Locate the cell with the specified text and output its (x, y) center coordinate. 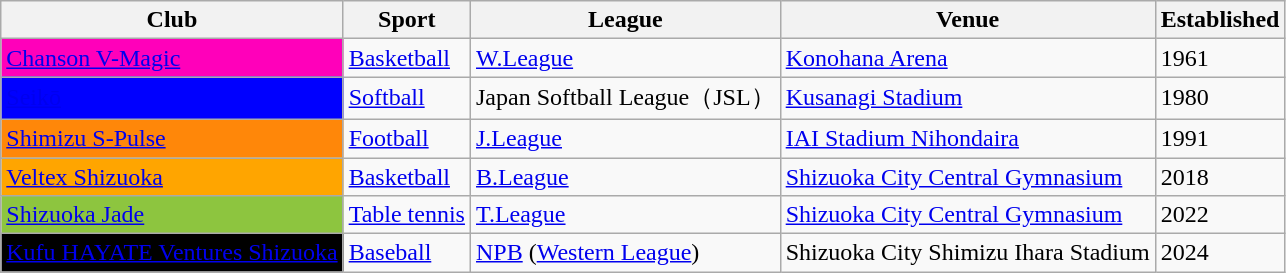
Shimizu S-Pulse (172, 138)
Kufu HAYATE Ventures Shizuoka (172, 253)
Sport (406, 20)
Japan Softball League（JSL） (625, 98)
W.League (625, 58)
T.League (625, 215)
1991 (1220, 138)
Table tennis (406, 215)
Konohana Arena (968, 58)
Shizuoka City Shimizu Ihara Stadium (968, 253)
Football (406, 138)
B.League (625, 177)
Established (1220, 20)
2018 (1220, 177)
IAI Stadium Nihondaira (968, 138)
2024 (1220, 253)
1980 (1220, 98)
Seikō (172, 98)
Softball (406, 98)
Veltex Shizuoka (172, 177)
League (625, 20)
Kusanagi Stadium (968, 98)
Baseball (406, 253)
Chanson V-Magic (172, 58)
J.League (625, 138)
Shizuoka Jade (172, 215)
Venue (968, 20)
2022 (1220, 215)
Club (172, 20)
NPB (Western League) (625, 253)
1961 (1220, 58)
